Return the (x, y) coordinate for the center point of the cell that contains the specified text.  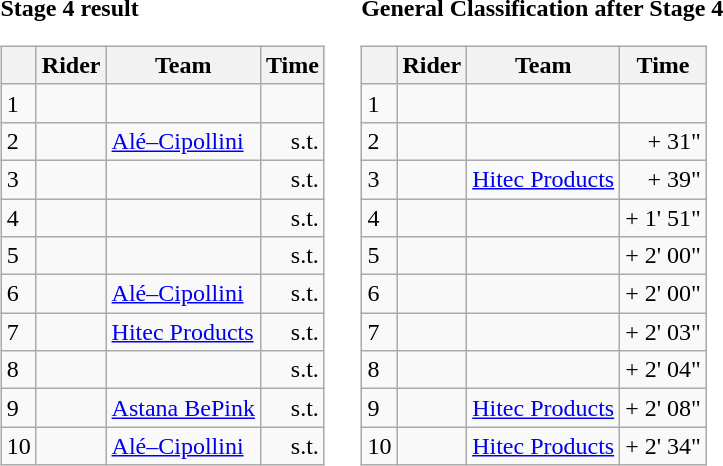
+ 2' 04" (664, 370)
+ 31" (664, 141)
+ 2' 34" (664, 446)
Astana BePink (183, 408)
+ 2' 03" (664, 332)
+ 2' 08" (664, 408)
+ 39" (664, 179)
+ 1' 51" (664, 217)
